Detect which cell encompasses the target text, then output its (X, Y) center coordinate. 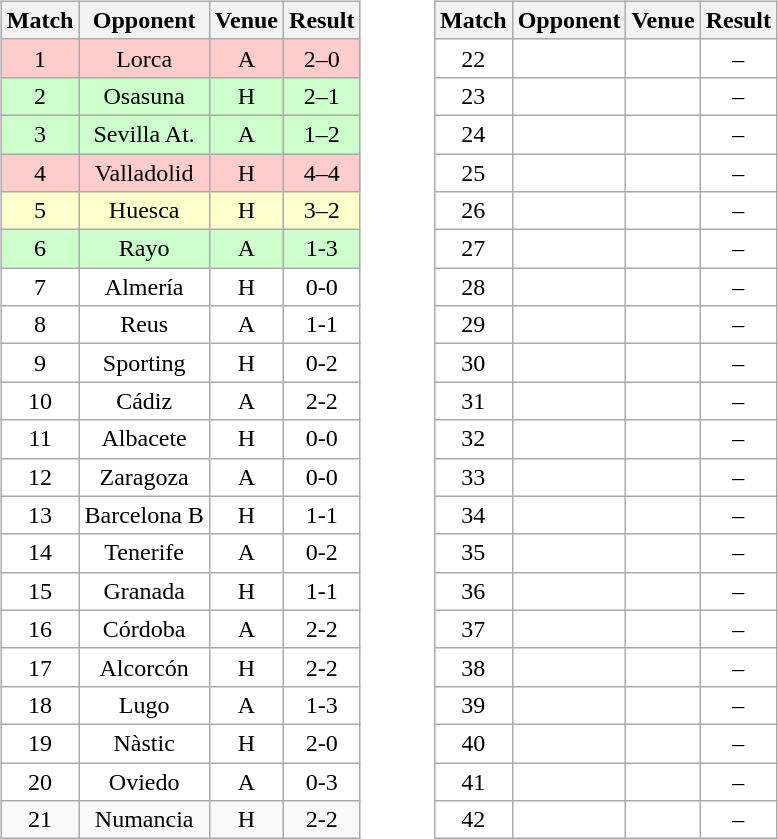
Lugo (144, 705)
38 (473, 667)
18 (40, 705)
13 (40, 515)
4–4 (322, 173)
Granada (144, 591)
0-3 (322, 781)
23 (473, 96)
Sevilla At. (144, 134)
25 (473, 173)
27 (473, 249)
20 (40, 781)
28 (473, 287)
Nàstic (144, 743)
30 (473, 363)
3 (40, 134)
17 (40, 667)
Huesca (144, 211)
16 (40, 629)
1 (40, 58)
34 (473, 515)
9 (40, 363)
29 (473, 325)
42 (473, 820)
31 (473, 401)
Numancia (144, 820)
Zaragoza (144, 477)
Reus (144, 325)
7 (40, 287)
2-0 (322, 743)
Lorca (144, 58)
Sporting (144, 363)
35 (473, 553)
2 (40, 96)
Almería (144, 287)
21 (40, 820)
32 (473, 439)
22 (473, 58)
4 (40, 173)
6 (40, 249)
33 (473, 477)
11 (40, 439)
Barcelona B (144, 515)
2–0 (322, 58)
Córdoba (144, 629)
2–1 (322, 96)
14 (40, 553)
36 (473, 591)
8 (40, 325)
15 (40, 591)
Osasuna (144, 96)
40 (473, 743)
41 (473, 781)
Cádiz (144, 401)
Oviedo (144, 781)
Valladolid (144, 173)
Rayo (144, 249)
37 (473, 629)
39 (473, 705)
Albacete (144, 439)
19 (40, 743)
12 (40, 477)
3–2 (322, 211)
26 (473, 211)
1–2 (322, 134)
5 (40, 211)
24 (473, 134)
Alcorcón (144, 667)
Tenerife (144, 553)
10 (40, 401)
